Capture the cell that displays the provided text and extract its [X, Y] central coordinate. 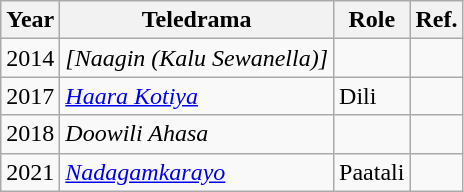
2014 [30, 58]
Year [30, 20]
Dili [372, 96]
2017 [30, 96]
Nadagamkarayo [197, 172]
2018 [30, 134]
Haara Kotiya [197, 96]
Doowili Ahasa [197, 134]
Teledrama [197, 20]
Paatali [372, 172]
Ref. [436, 20]
[Naagin (Kalu Sewanella)] [197, 58]
Role [372, 20]
2021 [30, 172]
